Output the (x, y) coordinate of the center of the cell containing the given text.  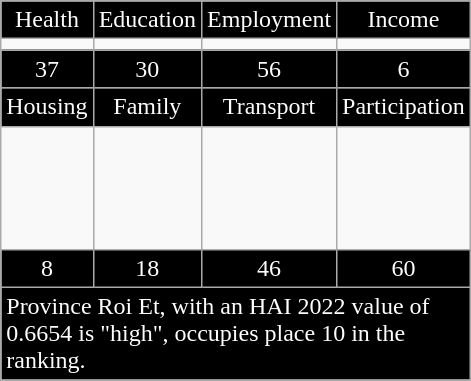
60 (404, 269)
56 (270, 69)
Province Roi Et, with an HAI 2022 value of 0.6654 is "high", occupies place 10 in the ranking. (236, 334)
18 (147, 269)
8 (47, 269)
Housing (47, 107)
Family (147, 107)
37 (47, 69)
Transport (270, 107)
Employment (270, 20)
6 (404, 69)
30 (147, 69)
46 (270, 269)
Income (404, 20)
Education (147, 20)
Health (47, 20)
Participation (404, 107)
